For the text-containing cell, return its midpoint in (X, Y) coordinate format. 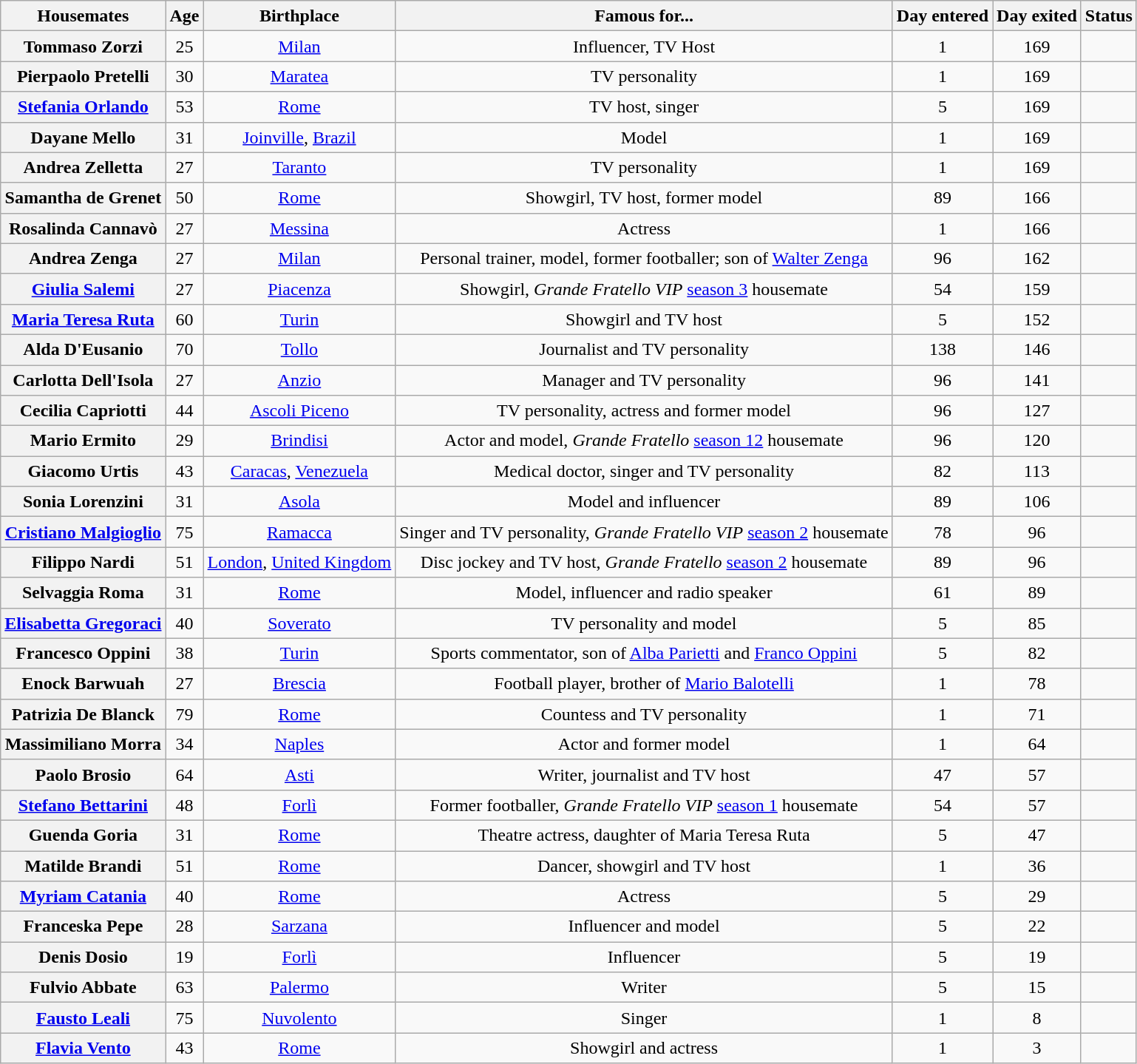
Rosalinda Cannavò (83, 228)
34 (185, 744)
Personal trainer, model, former footballer; son of Walter Zenga (645, 259)
Tommaso Zorzi (83, 46)
127 (1037, 411)
TV personality and model (645, 623)
Stefano Bettarini (83, 804)
Dayane Mello (83, 138)
22 (1037, 927)
Selvaggia Roma (83, 593)
120 (1037, 441)
Mario Ermito (83, 441)
85 (1037, 623)
Housemates (83, 16)
Anzio (299, 380)
Naples (299, 744)
Francesco Oppini (83, 654)
Theatre actress, daughter of Maria Teresa Ruta (645, 836)
Fulvio Abbate (83, 988)
Singer and TV personality, Grande Fratello VIP season 2 housemate (645, 532)
Medical doctor, singer and TV personality (645, 472)
Palermo (299, 988)
Alda D'Eusanio (83, 349)
Andrea Zenga (83, 259)
Nuvolento (299, 1017)
48 (185, 804)
Cecilia Capriotti (83, 411)
70 (185, 349)
Pierpaolo Pretelli (83, 77)
Giacomo Urtis (83, 472)
Stefania Orlando (83, 106)
Disc jockey and TV host, Grande Fratello season 2 housemate (645, 562)
Model, influencer and radio speaker (645, 593)
Ramacca (299, 532)
61 (942, 593)
Ascoli Piceno (299, 411)
Asti (299, 775)
Day exited (1037, 16)
Actor and model, Grande Fratello season 12 housemate (645, 441)
Birthplace (299, 16)
Status (1109, 16)
Countess and TV personality (645, 714)
TV host, singer (645, 106)
Influencer (645, 957)
25 (185, 46)
Andrea Zelletta (83, 167)
Influencer, TV Host (645, 46)
Singer (645, 1017)
Model (645, 138)
Day entered (942, 16)
Maria Teresa Ruta (83, 319)
159 (1037, 288)
60 (185, 319)
Age (185, 16)
Showgirl and TV host (645, 319)
152 (1037, 319)
Messina (299, 228)
Tollo (299, 349)
38 (185, 654)
Joinville, Brazil (299, 138)
Enock Barwuah (83, 683)
Journalist and TV personality (645, 349)
Guenda Goria (83, 836)
53 (185, 106)
3 (1037, 1048)
Samantha de Grenet (83, 198)
Franceska Pepe (83, 927)
Flavia Vento (83, 1048)
Writer (645, 988)
28 (185, 927)
71 (1037, 714)
Sarzana (299, 927)
63 (185, 988)
162 (1037, 259)
Paolo Brosio (83, 775)
Former footballer, Grande Fratello VIP season 1 housemate (645, 804)
113 (1037, 472)
138 (942, 349)
Sonia Lorenzini (83, 501)
Influencer and model (645, 927)
Dancer, showgirl and TV host (645, 865)
141 (1037, 380)
Manager and TV personality (645, 380)
Piacenza (299, 288)
Myriam Catania (83, 896)
30 (185, 77)
Showgirl and actress (645, 1048)
Maratea (299, 77)
44 (185, 411)
Massimiliano Morra (83, 744)
Writer, journalist and TV host (645, 775)
Patrizia De Blanck (83, 714)
50 (185, 198)
Sports commentator, son of Alba Parietti and Franco Oppini (645, 654)
Elisabetta Gregoraci (83, 623)
Denis Dosio (83, 957)
Fausto Leali (83, 1017)
Asola (299, 501)
Famous for... (645, 16)
Giulia Salemi (83, 288)
106 (1037, 501)
36 (1037, 865)
79 (185, 714)
Showgirl, Grande Fratello VIP season 3 housemate (645, 288)
London, United Kingdom (299, 562)
Actor and former model (645, 744)
Football player, brother of Mario Balotelli (645, 683)
Cristiano Malgioglio (83, 532)
Matilde Brandi (83, 865)
8 (1037, 1017)
Model and influencer (645, 501)
Caracas, Venezuela (299, 472)
Filippo Nardi (83, 562)
146 (1037, 349)
Showgirl, TV host, former model (645, 198)
Brescia (299, 683)
TV personality, actress and former model (645, 411)
Soverato (299, 623)
Brindisi (299, 441)
Taranto (299, 167)
15 (1037, 988)
Carlotta Dell'Isola (83, 380)
